Search for the cell housing the specified text and yield its [X, Y] center coordinate. 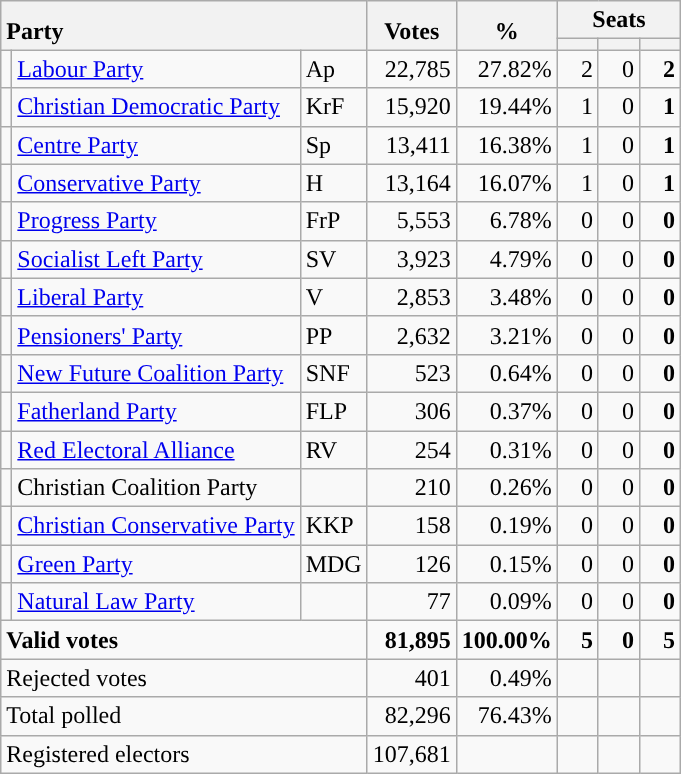
KKP [334, 526]
% [506, 26]
16.38% [506, 145]
Valid votes [184, 640]
Labour Party [156, 69]
13,164 [412, 183]
PP [334, 335]
Seats [618, 20]
13,411 [412, 145]
0.37% [506, 411]
15,920 [412, 107]
Rejected votes [184, 678]
SNF [334, 373]
Sp [334, 145]
254 [412, 449]
H [334, 183]
Progress Party [156, 221]
0.49% [506, 678]
401 [412, 678]
82,296 [412, 716]
Pensioners' Party [156, 335]
Fatherland Party [156, 411]
Liberal Party [156, 297]
Ap [334, 69]
Conservative Party [156, 183]
Christian Democratic Party [156, 107]
0.15% [506, 564]
Total polled [184, 716]
KrF [334, 107]
Red Electoral Alliance [156, 449]
V [334, 297]
Socialist Left Party [156, 259]
27.82% [506, 69]
126 [412, 564]
0.64% [506, 373]
MDG [334, 564]
22,785 [412, 69]
Votes [412, 26]
523 [412, 373]
100.00% [506, 640]
Registered electors [184, 754]
2,853 [412, 297]
Christian Coalition Party [156, 488]
Centre Party [156, 145]
Natural Law Party [156, 602]
FrP [334, 221]
4.79% [506, 259]
Party [184, 26]
FLP [334, 411]
RV [334, 449]
Christian Conservative Party [156, 526]
3.48% [506, 297]
New Future Coalition Party [156, 373]
5,553 [412, 221]
6.78% [506, 221]
210 [412, 488]
2,632 [412, 335]
306 [412, 411]
19.44% [506, 107]
SV [334, 259]
77 [412, 602]
3.21% [506, 335]
158 [412, 526]
0.19% [506, 526]
0.31% [506, 449]
0.09% [506, 602]
3,923 [412, 259]
81,895 [412, 640]
0.26% [506, 488]
107,681 [412, 754]
Green Party [156, 564]
76.43% [506, 716]
16.07% [506, 183]
